Pinpoint the cell where the given text exists, returning its (x, y) midpoint coordinate. 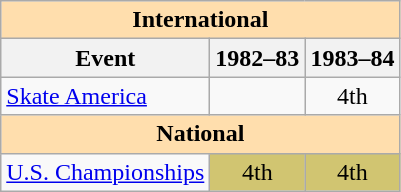
Event (106, 58)
National (200, 134)
U.S. Championships (106, 172)
Skate America (106, 96)
1983–84 (352, 58)
International (200, 20)
1982–83 (258, 58)
